Scan for the cell matching the given text and deliver its [X, Y] coordinate at center. 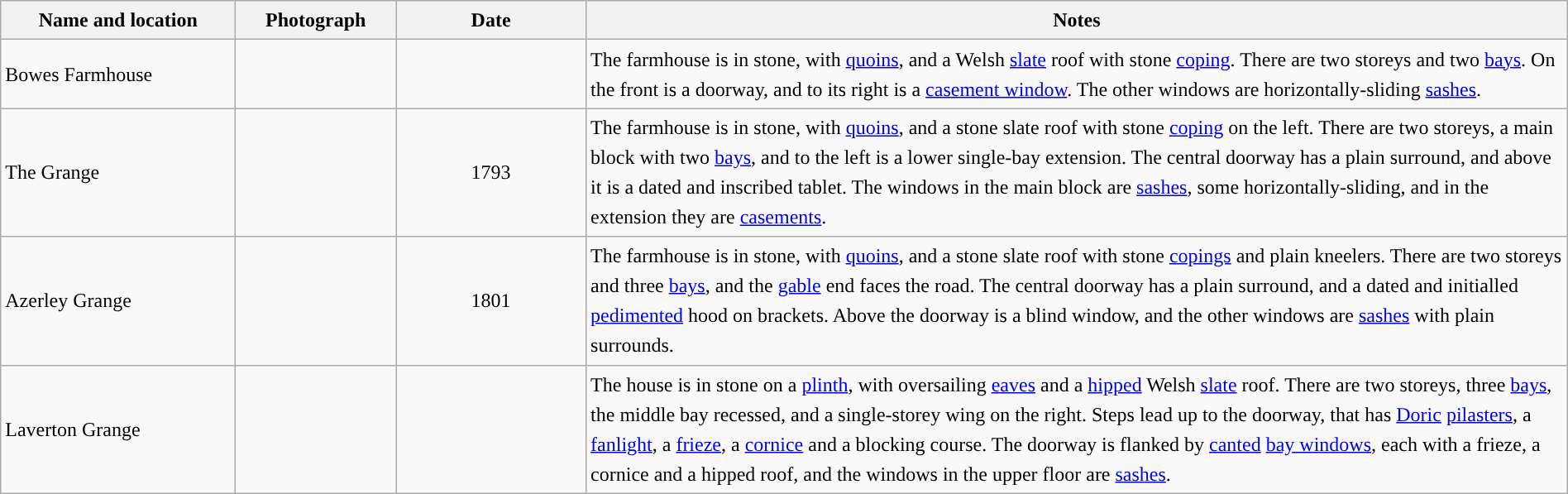
Name and location [118, 20]
Notes [1077, 20]
Azerley Grange [118, 301]
Photograph [316, 20]
Laverton Grange [118, 429]
1793 [491, 172]
Bowes Farmhouse [118, 74]
1801 [491, 301]
Date [491, 20]
The Grange [118, 172]
